Provide the [x, y] coordinate of the cell's center where the given text is located.  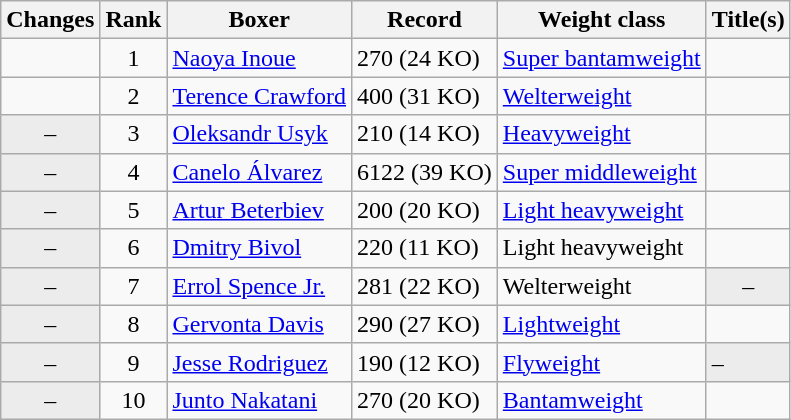
Terence Crawford [260, 96]
9 [134, 362]
5 [134, 210]
Record [425, 20]
Dmitry Bivol [260, 248]
Errol Spence Jr. [260, 286]
270 (20 KO) [425, 400]
Canelo Álvarez [260, 172]
Rank [134, 20]
270 (24 KO) [425, 58]
3 [134, 134]
7 [134, 286]
Oleksandr Usyk [260, 134]
Heavyweight [602, 134]
Naoya Inoue [260, 58]
2 [134, 96]
Junto Nakatani [260, 400]
281 (22 KO) [425, 286]
Lightweight [602, 324]
4 [134, 172]
Weight class [602, 20]
Bantamweight [602, 400]
Title(s) [748, 20]
Changes [50, 20]
Flyweight [602, 362]
Artur Beterbiev [260, 210]
Jesse Rodriguez [260, 362]
Super middleweight [602, 172]
Super bantamweight [602, 58]
8 [134, 324]
6 [134, 248]
400 (31 KO) [425, 96]
190 (12 KO) [425, 362]
1 [134, 58]
290 (27 KO) [425, 324]
6122 (39 KO) [425, 172]
210 (14 KO) [425, 134]
220 (11 KO) [425, 248]
10 [134, 400]
200 (20 KO) [425, 210]
Boxer [260, 20]
Gervonta Davis [260, 324]
